Extract the (X, Y) coordinate from the center of the cell holding the provided text.  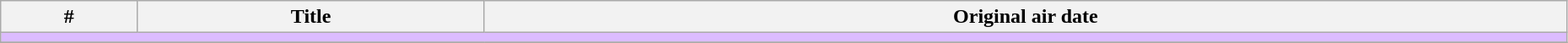
# (69, 17)
Original air date (1026, 17)
Title (311, 17)
